Search for the cell housing the specified text and yield its (X, Y) center coordinate. 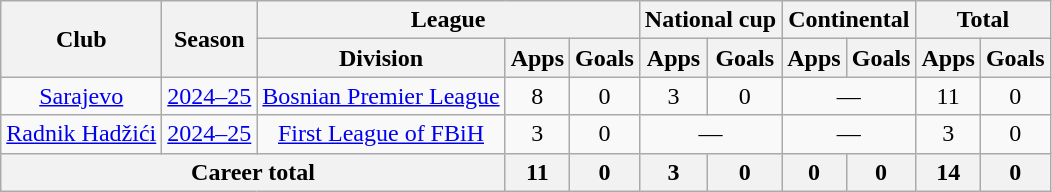
Continental (849, 20)
Career total (253, 172)
Total (983, 20)
Season (210, 39)
National cup (710, 20)
Bosnian Premier League (381, 96)
Radnik Hadžići (82, 134)
Club (82, 39)
First League of FBiH (381, 134)
Sarajevo (82, 96)
8 (537, 96)
Division (381, 58)
League (448, 20)
14 (948, 172)
